Locate the cell with the specified text and output its [X, Y] center coordinate. 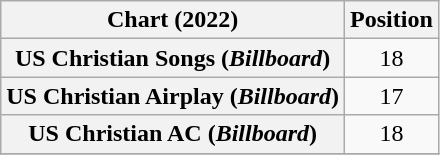
Position [392, 20]
Chart (2022) [173, 20]
US Christian Songs (Billboard) [173, 58]
17 [392, 96]
US Christian Airplay (Billboard) [173, 96]
US Christian AC (Billboard) [173, 134]
